From the cell containing the given text, extract its center point as (X, Y) coordinate. 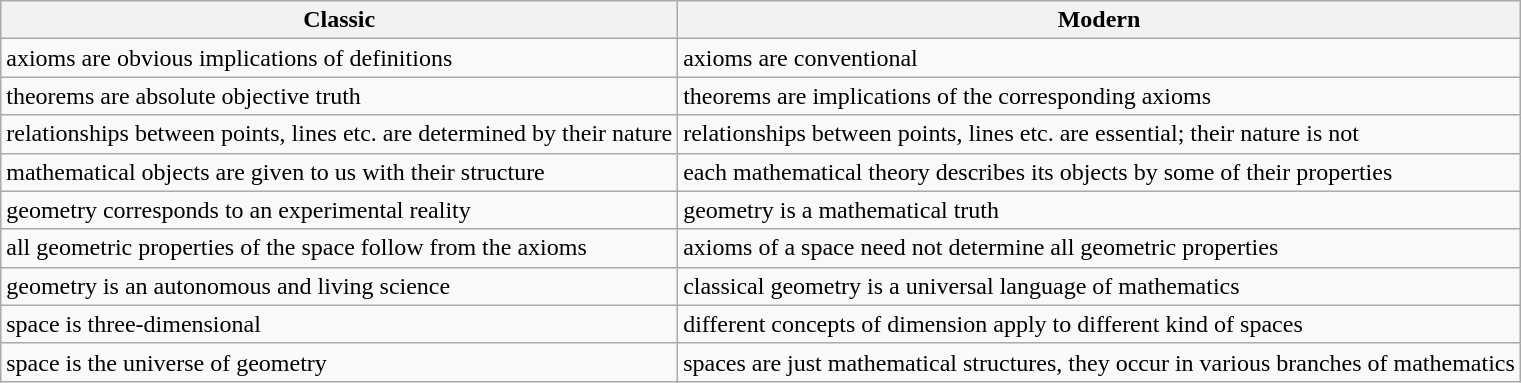
all geometric properties of the space follow from the axioms (340, 248)
geometry corresponds to an experimental reality (340, 210)
classical geometry is a universal language of mathematics (1100, 286)
geometry is a mathematical truth (1100, 210)
each mathematical theory describes its objects by some of their properties (1100, 172)
space is three-dimensional (340, 324)
Classic (340, 20)
axioms are obvious implications of definitions (340, 58)
relationships between points, lines etc. are determined by their nature (340, 134)
spaces are just mathematical structures, they occur in various branches of mathematics (1100, 362)
space is the universe of geometry (340, 362)
mathematical objects are given to us with their structure (340, 172)
geometry is an autonomous and living science (340, 286)
theorems are implications of the corresponding axioms (1100, 96)
theorems are absolute objective truth (340, 96)
axioms of a space need not determine all geometric properties (1100, 248)
axioms are conventional (1100, 58)
Modern (1100, 20)
different concepts of dimension apply to different kind of spaces (1100, 324)
relationships between points, lines etc. are essential; their nature is not (1100, 134)
